Find where the given text appears and provide that cell's center as [x, y] coordinate. 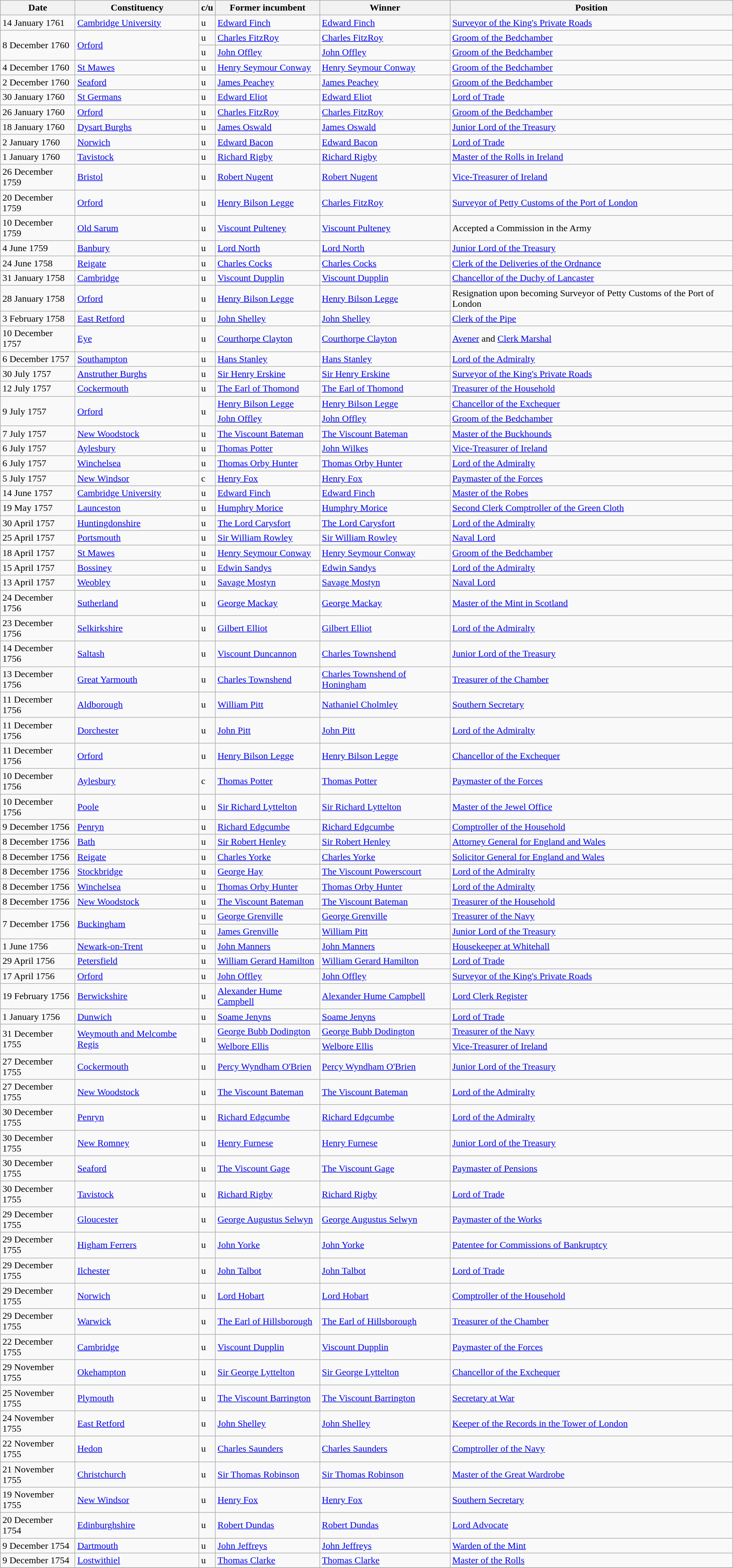
Banbury [137, 248]
31 January 1758 [38, 278]
Avener and Clerk Marshal [591, 339]
29 April 1756 [38, 961]
12 July 1757 [38, 389]
18 April 1757 [38, 553]
Paymaster of Pensions [591, 1168]
Weobley [137, 583]
26 December 1759 [38, 177]
Higham Ferrers [137, 1245]
Former incumbent [268, 8]
1 January 1760 [38, 157]
Clerk of the Deliveries of the Ordnance [591, 263]
Ilchester [137, 1270]
9 July 1757 [38, 411]
Charles Townshend of Honingham [385, 679]
Berwickshire [137, 996]
Solicitor General for England and Wales [591, 857]
Selkirkshire [137, 628]
Master of the Rolls in Ireland [591, 157]
Housekeeper at Whitehall [591, 946]
Buckingham [137, 924]
30 April 1757 [38, 523]
20 December 1754 [38, 1526]
Resignation upon becoming Surveyor of Petty Customs of the Port of London [591, 299]
Dysart Burghs [137, 127]
Plymouth [137, 1398]
30 July 1757 [38, 374]
3 February 1758 [38, 319]
7 July 1757 [38, 433]
17 April 1756 [38, 976]
Nathaniel Cholmley [385, 704]
Paymaster of the Works [591, 1219]
19 May 1757 [38, 508]
19 February 1756 [38, 996]
1 January 1756 [38, 1016]
Lord Advocate [591, 1526]
10 December 1757 [38, 339]
30 January 1760 [38, 97]
Comptroller of the Navy [591, 1449]
18 January 1760 [38, 127]
22 December 1755 [38, 1347]
Keeper of the Records in the Tower of London [591, 1423]
Warwick [137, 1321]
9 December 1756 [38, 827]
Dorchester [137, 730]
Huntingdonshire [137, 523]
Viscount Duncannon [268, 654]
5 July 1757 [38, 478]
Saltash [137, 654]
Weymouth and Melcombe Regis [137, 1039]
Accepted a Commission in the Army [591, 228]
Old Sarum [137, 228]
13 December 1756 [38, 679]
Warden of the Mint [591, 1546]
Christchurch [137, 1474]
1 June 1756 [38, 946]
Gloucester [137, 1219]
St Germans [137, 97]
Southampton [137, 359]
8 December 1760 [38, 45]
24 June 1758 [38, 263]
23 December 1756 [38, 628]
31 December 1755 [38, 1039]
Winner [385, 8]
28 January 1758 [38, 299]
Anstruther Burghs [137, 374]
Dunwich [137, 1016]
Portsmouth [137, 538]
22 November 1755 [38, 1449]
15 April 1757 [38, 568]
Bristol [137, 177]
Petersfield [137, 961]
Chancellor of the Duchy of Lancaster [591, 278]
Poole [137, 806]
Master of the Jewel Office [591, 806]
Hedon [137, 1449]
25 November 1755 [38, 1398]
29 November 1755 [38, 1372]
7 December 1756 [38, 924]
Master of the Rolls [591, 1561]
Dartmouth [137, 1546]
21 November 1755 [38, 1474]
c/u [207, 8]
New Romney [137, 1143]
20 December 1759 [38, 202]
Date [38, 8]
25 April 1757 [38, 538]
The Viscount Powerscourt [385, 872]
Eye [137, 339]
6 December 1757 [38, 359]
George Hay [268, 872]
Great Yarmouth [137, 679]
Launceston [137, 508]
24 December 1756 [38, 603]
24 November 1755 [38, 1423]
Master of the Great Wardrobe [591, 1474]
4 June 1759 [38, 248]
14 January 1761 [38, 23]
Lostwithiel [137, 1561]
2 January 1760 [38, 142]
Master of the Buckhounds [591, 433]
Stockbridge [137, 872]
14 June 1757 [38, 493]
Sutherland [137, 603]
13 April 1757 [38, 583]
Attorney General for England and Wales [591, 842]
Bath [137, 842]
Master of the Robes [591, 493]
2 December 1760 [38, 82]
26 January 1760 [38, 112]
Patentee for Commissions of Bankruptcy [591, 1245]
Surveyor of Petty Customs of the Port of London [591, 202]
4 December 1760 [38, 67]
James Grenville [268, 931]
Newark-on-Trent [137, 946]
Secretary at War [591, 1398]
Second Clerk Comptroller of the Green Cloth [591, 508]
10 December 1759 [38, 228]
Lord Clerk Register [591, 996]
Position [591, 8]
Bossiney [137, 568]
Constituency [137, 8]
14 December 1756 [38, 654]
Edinburghshire [137, 1526]
Okehampton [137, 1372]
Master of the Mint in Scotland [591, 603]
John Wilkes [385, 448]
Clerk of the Pipe [591, 319]
Aldborough [137, 704]
19 November 1755 [38, 1500]
